Determine the [x, y] coordinate at the center of the cell enclosing the given text.  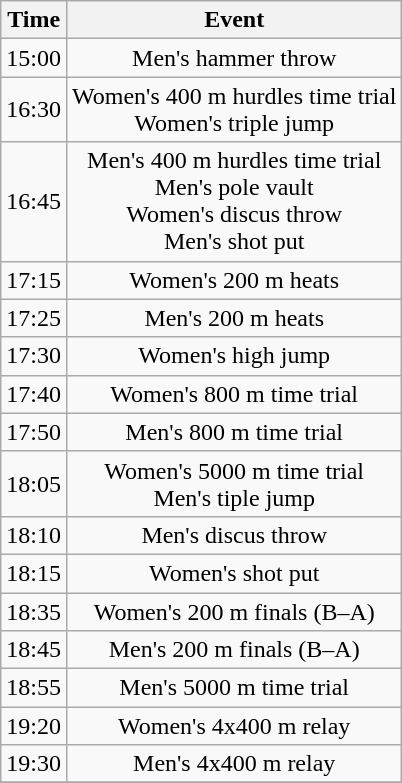
15:00 [34, 58]
18:10 [34, 535]
17:50 [34, 432]
16:30 [34, 110]
Women's 5000 m time trialMen's tiple jump [234, 484]
Women's 4x400 m relay [234, 726]
17:25 [34, 318]
16:45 [34, 202]
17:15 [34, 280]
18:45 [34, 650]
Men's 200 m finals (B–A) [234, 650]
17:30 [34, 356]
Men's 4x400 m relay [234, 764]
18:15 [34, 573]
19:30 [34, 764]
Women's 800 m time trial [234, 394]
18:05 [34, 484]
Men's 200 m heats [234, 318]
19:20 [34, 726]
Women's 400 m hurdles time trialWomen's triple jump [234, 110]
18:35 [34, 611]
Men's 400 m hurdles time trialMen's pole vaultWomen's discus throwMen's shot put [234, 202]
Women's 200 m heats [234, 280]
Men's discus throw [234, 535]
18:55 [34, 688]
Men's 5000 m time trial [234, 688]
Women's 200 m finals (B–A) [234, 611]
Women's shot put [234, 573]
17:40 [34, 394]
Men's 800 m time trial [234, 432]
Event [234, 20]
Time [34, 20]
Women's high jump [234, 356]
Men's hammer throw [234, 58]
